Scan for the cell matching the given text and deliver its (X, Y) coordinate at center. 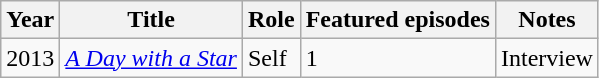
Featured episodes (398, 20)
2013 (30, 58)
Interview (546, 58)
Year (30, 20)
Role (271, 20)
Self (271, 58)
Title (152, 20)
A Day with a Star (152, 58)
Notes (546, 20)
1 (398, 58)
